Locate the cell with the specified text and output its [x, y] center coordinate. 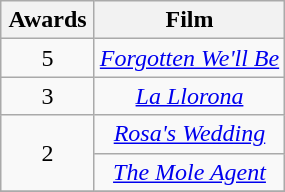
2 [48, 153]
5 [48, 58]
Awards [48, 20]
Film [189, 20]
The Mole Agent [189, 172]
Rosa's Wedding [189, 134]
Forgotten We'll Be [189, 58]
La Llorona [189, 96]
3 [48, 96]
